For the text-containing cell, return its midpoint in (x, y) coordinate format. 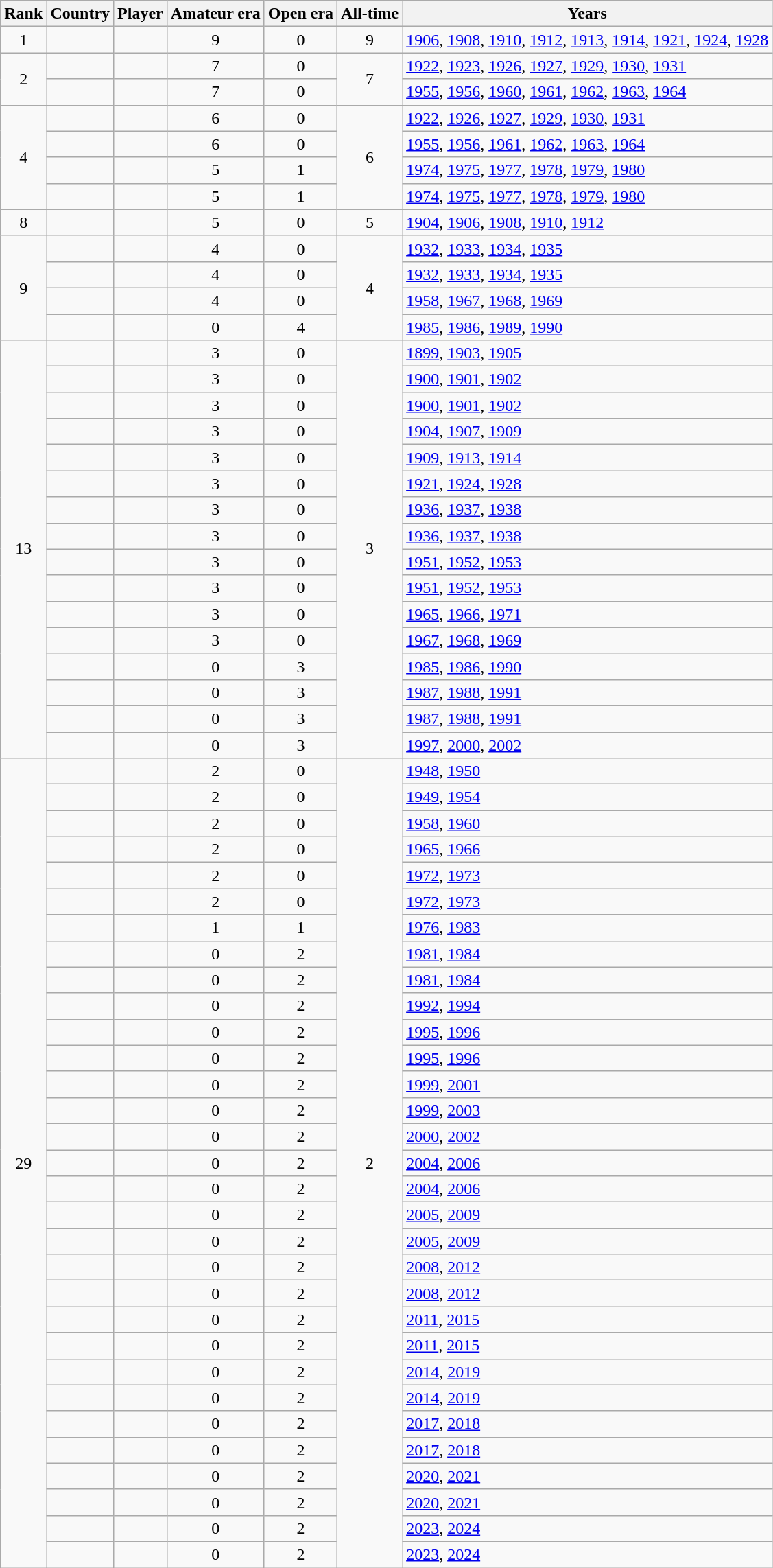
1955, 1956, 1960, 1961, 1962, 1963, 1964 (587, 92)
1904, 1906, 1908, 1910, 1912 (587, 222)
1965, 1966 (587, 850)
1997, 2000, 2002 (587, 745)
Rank (23, 14)
1949, 1954 (587, 797)
All-time (370, 14)
1948, 1950 (587, 771)
1921, 1924, 1928 (587, 484)
1904, 1907, 1909 (587, 432)
13 (23, 549)
2000, 2002 (587, 1136)
1965, 1966, 1971 (587, 614)
Country (80, 14)
1922, 1923, 1926, 1927, 1929, 1930, 1931 (587, 66)
8 (23, 222)
1906, 1908, 1910, 1912, 1913, 1914, 1921, 1924, 1928 (587, 40)
Years (587, 14)
1999, 2003 (587, 1110)
1958, 1967, 1968, 1969 (587, 301)
Amateur era (215, 14)
Player (141, 14)
1985, 1986, 1990 (587, 666)
1985, 1986, 1989, 1990 (587, 327)
1976, 1983 (587, 928)
1999, 2001 (587, 1084)
Open era (300, 14)
1958, 1960 (587, 823)
1955, 1956, 1961, 1962, 1963, 1964 (587, 144)
1967, 1968, 1969 (587, 640)
29 (23, 1163)
1922, 1926, 1927, 1929, 1930, 1931 (587, 118)
1909, 1913, 1914 (587, 458)
1899, 1903, 1905 (587, 353)
1992, 1994 (587, 1006)
